Determine the [X, Y] coordinate at the center of the cell enclosing the given text.  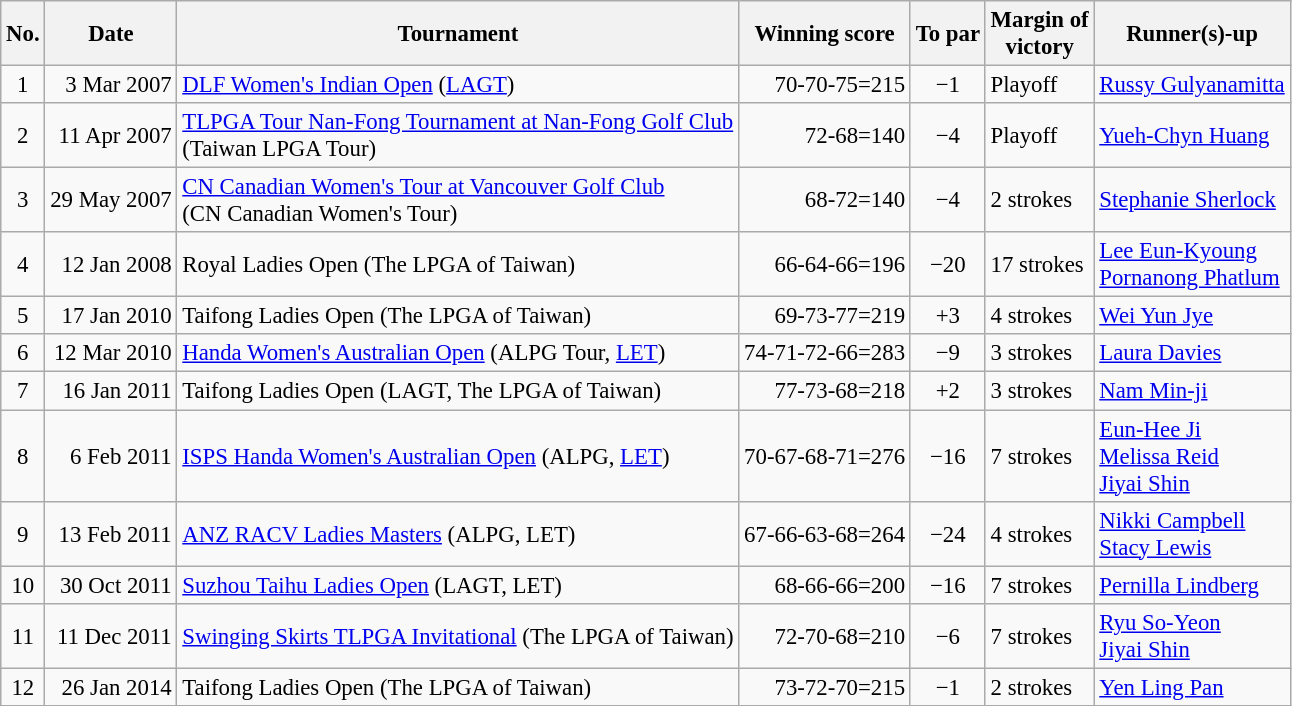
−9 [948, 353]
72-70-68=210 [825, 636]
74-71-72-66=283 [825, 353]
77-73-68=218 [825, 391]
Eun-Hee Ji Melissa Reid Jiyai Shin [1192, 456]
Lee Eun-Kyoung Pornanong Phatlum [1192, 264]
11 Dec 2011 [111, 636]
Winning score [825, 34]
9 [23, 534]
TLPGA Tour Nan-Fong Tournament at Nan-Fong Golf Club(Taiwan LPGA Tour) [458, 136]
10 [23, 585]
1 [23, 85]
Russy Gulyanamitta [1192, 85]
Laura Davies [1192, 353]
3 [23, 200]
6 Feb 2011 [111, 456]
2 [23, 136]
12 Mar 2010 [111, 353]
Margin ofvictory [1040, 34]
Runner(s)-up [1192, 34]
70-70-75=215 [825, 85]
−6 [948, 636]
8 [23, 456]
4 [23, 264]
−20 [948, 264]
3 Mar 2007 [111, 85]
+2 [948, 391]
No. [23, 34]
29 May 2007 [111, 200]
16 Jan 2011 [111, 391]
7 [23, 391]
17 strokes [1040, 264]
66-64-66=196 [825, 264]
To par [948, 34]
12 [23, 687]
Taifong Ladies Open (LAGT, The LPGA of Taiwan) [458, 391]
69-73-77=219 [825, 316]
Ryu So-Yeon Jiyai Shin [1192, 636]
Stephanie Sherlock [1192, 200]
30 Oct 2011 [111, 585]
11 [23, 636]
Nam Min-ji [1192, 391]
Nikki Campbell Stacy Lewis [1192, 534]
Wei Yun Jye [1192, 316]
68-72=140 [825, 200]
73-72-70=215 [825, 687]
67-66-63-68=264 [825, 534]
ANZ RACV Ladies Masters (ALPG, LET) [458, 534]
Yen Ling Pan [1192, 687]
DLF Women's Indian Open (LAGT) [458, 85]
Pernilla Lindberg [1192, 585]
Yueh-Chyn Huang [1192, 136]
6 [23, 353]
−24 [948, 534]
70-67-68-71=276 [825, 456]
68-66-66=200 [825, 585]
17 Jan 2010 [111, 316]
ISPS Handa Women's Australian Open (ALPG, LET) [458, 456]
12 Jan 2008 [111, 264]
11 Apr 2007 [111, 136]
13 Feb 2011 [111, 534]
5 [23, 316]
Swinging Skirts TLPGA Invitational (The LPGA of Taiwan) [458, 636]
72-68=140 [825, 136]
Royal Ladies Open (The LPGA of Taiwan) [458, 264]
Date [111, 34]
Handa Women's Australian Open (ALPG Tour, LET) [458, 353]
+3 [948, 316]
26 Jan 2014 [111, 687]
Tournament [458, 34]
Suzhou Taihu Ladies Open (LAGT, LET) [458, 585]
CN Canadian Women's Tour at Vancouver Golf Club(CN Canadian Women's Tour) [458, 200]
